Locate the cell with the specified text and output its (x, y) center coordinate. 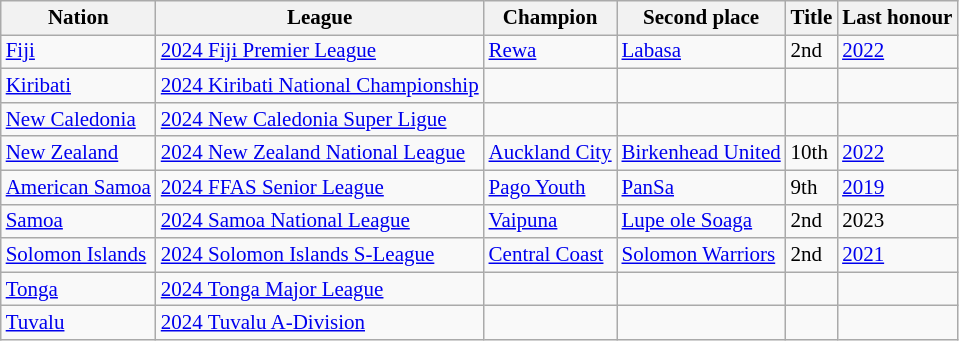
Rewa (550, 52)
Solomon Islands (78, 255)
New Zealand (78, 153)
Kiribati (78, 86)
Vaipuna (550, 221)
Central Coast (550, 255)
2024 Tonga Major League (320, 289)
Fiji (78, 52)
2023 (897, 221)
Nation (78, 18)
Title (812, 18)
Tuvalu (78, 323)
2024 FFAS Senior League (320, 187)
Labasa (702, 52)
2024 Fiji Premier League (320, 52)
2024 Tuvalu A-Division (320, 323)
2024 Kiribati National Championship (320, 86)
League (320, 18)
American Samoa (78, 187)
2024 New Caledonia Super Ligue (320, 119)
Auckland City (550, 153)
Samoa (78, 221)
2019 (897, 187)
Pago Youth (550, 187)
New Caledonia (78, 119)
2024 Samoa National League (320, 221)
Lupe ole Soaga (702, 221)
Solomon Warriors (702, 255)
2024 New Zealand National League (320, 153)
2024 Solomon Islands S-League (320, 255)
Second place (702, 18)
2021 (897, 255)
Last honour (897, 18)
Tonga (78, 289)
PanSa (702, 187)
9th (812, 187)
Champion (550, 18)
Birkenhead United (702, 153)
10th (812, 153)
